From the cell containing the given text, extract its center point as [x, y] coordinate. 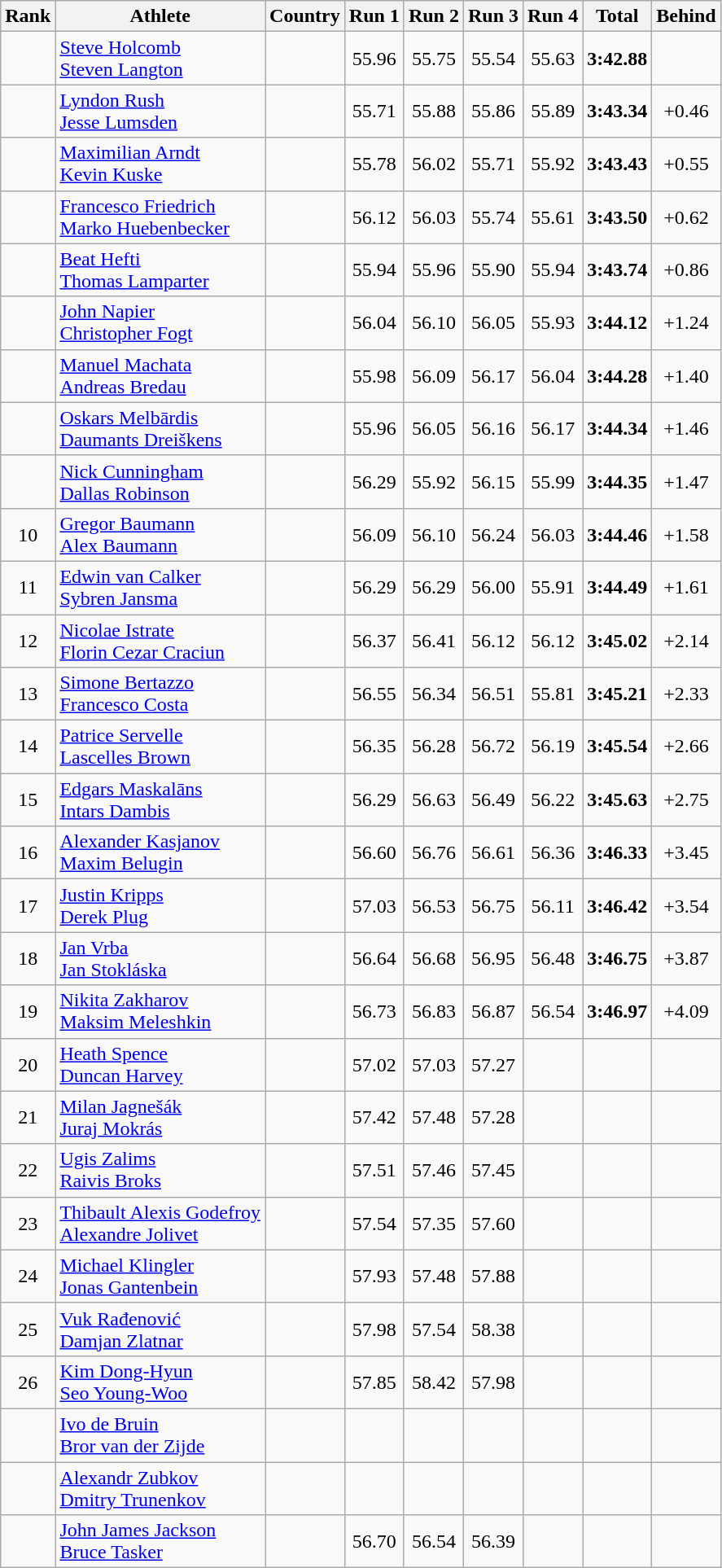
56.60 [374, 853]
Nikita ZakharovMaksim Meleshkin [160, 1011]
55.86 [493, 111]
20 [28, 1065]
3:43.74 [617, 270]
Total [617, 16]
+3.45 [686, 853]
Vuk RađenovićDamjan Zlatnar [160, 1329]
58.38 [493, 1329]
56.75 [493, 905]
56.87 [493, 1011]
Rank [28, 16]
Steve HolcombSteven Langton [160, 59]
55.61 [554, 217]
Francesco FriedrichMarko Huebenbecker [160, 217]
56.00 [493, 588]
Ugis ZalimsRaivis Broks [160, 1171]
3:44.28 [617, 376]
56.16 [493, 428]
3:43.34 [617, 111]
56.28 [433, 747]
56.48 [554, 959]
57.46 [433, 1171]
14 [28, 747]
17 [28, 905]
56.34 [433, 694]
57.93 [374, 1277]
+2.14 [686, 640]
3:45.63 [617, 799]
56.55 [374, 694]
55.75 [433, 59]
3:44.12 [617, 322]
55.90 [493, 270]
56.63 [433, 799]
56.22 [554, 799]
55.98 [374, 376]
Michael KlinglerJonas Gantenbein [160, 1277]
Run 3 [493, 16]
55.74 [493, 217]
57.02 [374, 1065]
56.37 [374, 640]
3:43.43 [617, 164]
15 [28, 799]
3:46.33 [617, 853]
Run 1 [374, 16]
+1.40 [686, 376]
56.49 [493, 799]
58.42 [433, 1382]
3:44.34 [617, 428]
Milan JagnešákJuraj Mokrás [160, 1117]
Run 4 [554, 16]
Gregor BaumannAlex Baumann [160, 534]
+0.46 [686, 111]
56.02 [433, 164]
22 [28, 1171]
56.15 [493, 482]
Ivo de BruinBror van der Zijde [160, 1434]
25 [28, 1329]
Behind [686, 16]
Nicolae IstrateFlorin Cezar Craciun [160, 640]
Edwin van CalkerSybren Jansma [160, 588]
56.36 [554, 853]
3:45.02 [617, 640]
Nick CunninghamDallas Robinson [160, 482]
56.68 [433, 959]
+1.24 [686, 322]
56.95 [493, 959]
Simone BertazzoFrancesco Costa [160, 694]
57.28 [493, 1117]
55.81 [554, 694]
Heath SpenceDuncan Harvey [160, 1065]
Lyndon RushJesse Lumsden [160, 111]
57.35 [433, 1223]
Manuel MachataAndreas Bredau [160, 376]
24 [28, 1277]
3:44.49 [617, 588]
56.72 [493, 747]
3:46.97 [617, 1011]
23 [28, 1223]
3:45.21 [617, 694]
13 [28, 694]
57.85 [374, 1382]
Jan VrbaJan Stokláska [160, 959]
55.88 [433, 111]
10 [28, 534]
55.99 [554, 482]
56.64 [374, 959]
56.11 [554, 905]
55.91 [554, 588]
56.51 [493, 694]
+1.61 [686, 588]
19 [28, 1011]
57.42 [374, 1117]
+1.46 [686, 428]
+0.62 [686, 217]
Thibault Alexis GodefroyAlexandre Jolivet [160, 1223]
Alexandr ZubkovDmitry Trunenkov [160, 1488]
3:45.54 [617, 747]
56.19 [554, 747]
3:46.75 [617, 959]
56.76 [433, 853]
3:44.35 [617, 482]
Maximilian ArndtKevin Kuske [160, 164]
57.27 [493, 1065]
+4.09 [686, 1011]
John James JacksonBruce Tasker [160, 1542]
Oskars MelbārdisDaumants Dreiškens [160, 428]
55.89 [554, 111]
Justin KrippsDerek Plug [160, 905]
+2.66 [686, 747]
12 [28, 640]
18 [28, 959]
Kim Dong-HyunSeo Young-Woo [160, 1382]
26 [28, 1382]
+2.75 [686, 799]
55.63 [554, 59]
Country [305, 16]
57.88 [493, 1277]
+2.33 [686, 694]
3:42.88 [617, 59]
+1.58 [686, 534]
3:43.50 [617, 217]
56.41 [433, 640]
56.24 [493, 534]
57.51 [374, 1171]
+0.55 [686, 164]
Run 2 [433, 16]
55.78 [374, 164]
56.53 [433, 905]
John NapierChristopher Fogt [160, 322]
Edgars MaskalānsIntars Dambis [160, 799]
56.83 [433, 1011]
56.39 [493, 1542]
3:46.42 [617, 905]
21 [28, 1117]
+0.86 [686, 270]
Patrice ServelleLascelles Brown [160, 747]
Alexander KasjanovMaxim Belugin [160, 853]
Beat HeftiThomas Lamparter [160, 270]
56.61 [493, 853]
55.54 [493, 59]
11 [28, 588]
3:44.46 [617, 534]
56.35 [374, 747]
55.93 [554, 322]
+3.87 [686, 959]
Athlete [160, 16]
56.70 [374, 1542]
+3.54 [686, 905]
56.73 [374, 1011]
57.45 [493, 1171]
16 [28, 853]
57.60 [493, 1223]
+1.47 [686, 482]
